Output the [x, y] coordinate of the center of the cell containing the given text.  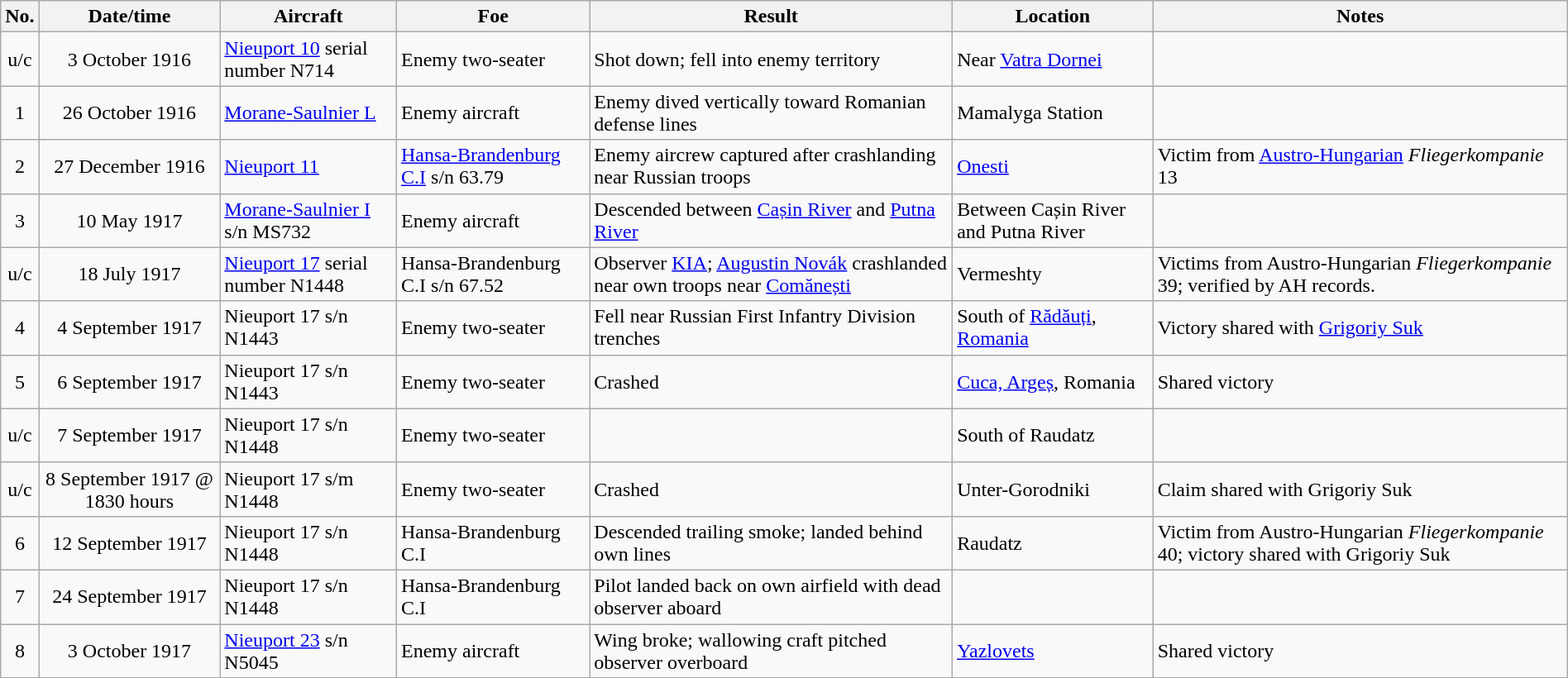
Nieuport 11 [308, 167]
18 July 1917 [129, 275]
27 December 1916 [129, 167]
Between Cașin River and Putna River [1054, 220]
Result [771, 17]
26 October 1916 [129, 112]
Victory shared with Grigoriy Suk [1360, 327]
Near Vatra Dornei [1054, 60]
Enemy dived vertically toward Romanian defense lines [771, 112]
South of Raudatz [1054, 435]
Cuca, Argeș, Romania [1054, 382]
Fell near Russian First Infantry Division trenches [771, 327]
6 [20, 542]
Claim shared with Grigoriy Suk [1360, 489]
Shot down; fell into enemy territory [771, 60]
Nieuport 17 s/m N1448 [308, 489]
Descended between Cașin River and Putna River [771, 220]
10 May 1917 [129, 220]
Notes [1360, 17]
8 September 1917 @ 1830 hours [129, 489]
Victims from Austro-Hungarian Fliegerkompanie 39; verified by AH records. [1360, 275]
Date/time [129, 17]
Nieuport 10 serial number N714 [308, 60]
Vermeshty [1054, 275]
Unter-Gorodniki [1054, 489]
Enemy aircrew captured after crashlanding near Russian troops [771, 167]
Victim from Austro-Hungarian Fliegerkompanie 40; victory shared with Grigoriy Suk [1360, 542]
No. [20, 17]
Mamalyga Station [1054, 112]
Descended trailing smoke; landed behind own lines [771, 542]
Morane-Saulnier I s/n MS732 [308, 220]
Wing broke; wallowing craft pitched observer overboard [771, 650]
Yazlovets [1054, 650]
8 [20, 650]
3 October 1916 [129, 60]
24 September 1917 [129, 597]
Pilot landed back on own airfield with dead observer aboard [771, 597]
2 [20, 167]
3 October 1917 [129, 650]
1 [20, 112]
Aircraft [308, 17]
Hansa-Brandenburg C.I s/n 63.79 [493, 167]
Foe [493, 17]
6 September 1917 [129, 382]
Morane-Saulnier L [308, 112]
Nieuport 23 s/n N5045 [308, 650]
Observer KIA; Augustin Novák crashlanded near own troops near Comănești [771, 275]
4 September 1917 [129, 327]
7 September 1917 [129, 435]
7 [20, 597]
South of Rădăuți, Romania [1054, 327]
Location [1054, 17]
Raudatz [1054, 542]
Nieuport 17 serial number N1448 [308, 275]
Victim from Austro-Hungarian Fliegerkompanie 13 [1360, 167]
5 [20, 382]
Hansa-Brandenburg C.I s/n 67.52 [493, 275]
12 September 1917 [129, 542]
4 [20, 327]
3 [20, 220]
Onesti [1054, 167]
